Return the (X, Y) coordinate for the center point of the cell that contains the specified text.  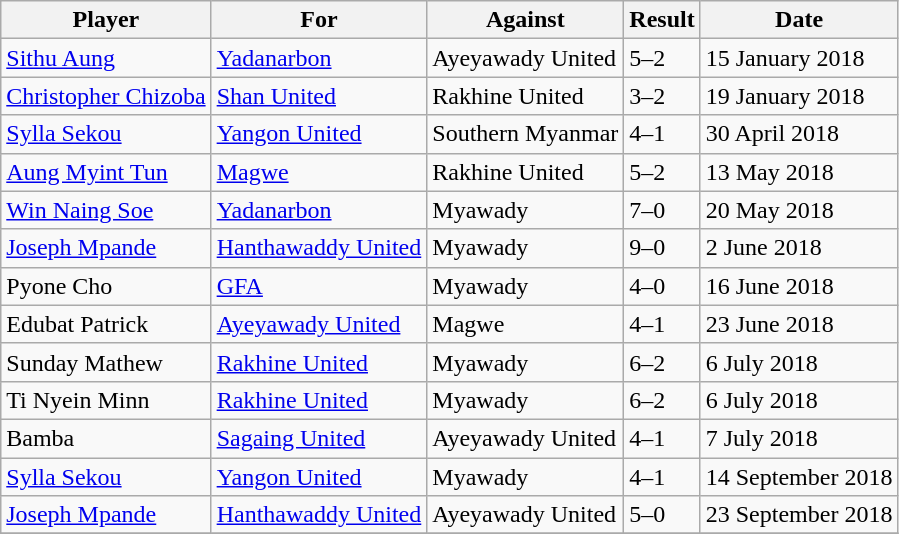
5–0 (662, 515)
GFA (319, 286)
Aung Myint Tun (106, 172)
Edubat Patrick (106, 324)
20 May 2018 (799, 210)
Bamba (106, 438)
Sagaing United (319, 438)
Result (662, 20)
For (319, 20)
9–0 (662, 248)
Against (526, 20)
Ti Nyein Minn (106, 400)
Date (799, 20)
Southern Myanmar (526, 134)
3–2 (662, 96)
23 September 2018 (799, 515)
14 September 2018 (799, 477)
Christopher Chizoba (106, 96)
Sunday Mathew (106, 362)
13 May 2018 (799, 172)
4–0 (662, 286)
Shan United (319, 96)
15 January 2018 (799, 58)
23 June 2018 (799, 324)
16 June 2018 (799, 286)
Pyone Cho (106, 286)
30 April 2018 (799, 134)
Player (106, 20)
Win Naing Soe (106, 210)
Sithu Aung (106, 58)
2 June 2018 (799, 248)
19 January 2018 (799, 96)
7–0 (662, 210)
7 July 2018 (799, 438)
